Find where the given text appears and provide that cell's center as (X, Y) coordinate. 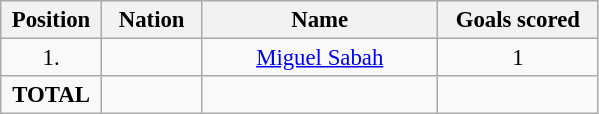
1. (52, 58)
Nation (152, 20)
TOTAL (52, 95)
1 (518, 58)
Position (52, 20)
Miguel Sabah (320, 58)
Goals scored (518, 20)
Name (320, 20)
